Search for the cell housing the specified text and yield its [X, Y] center coordinate. 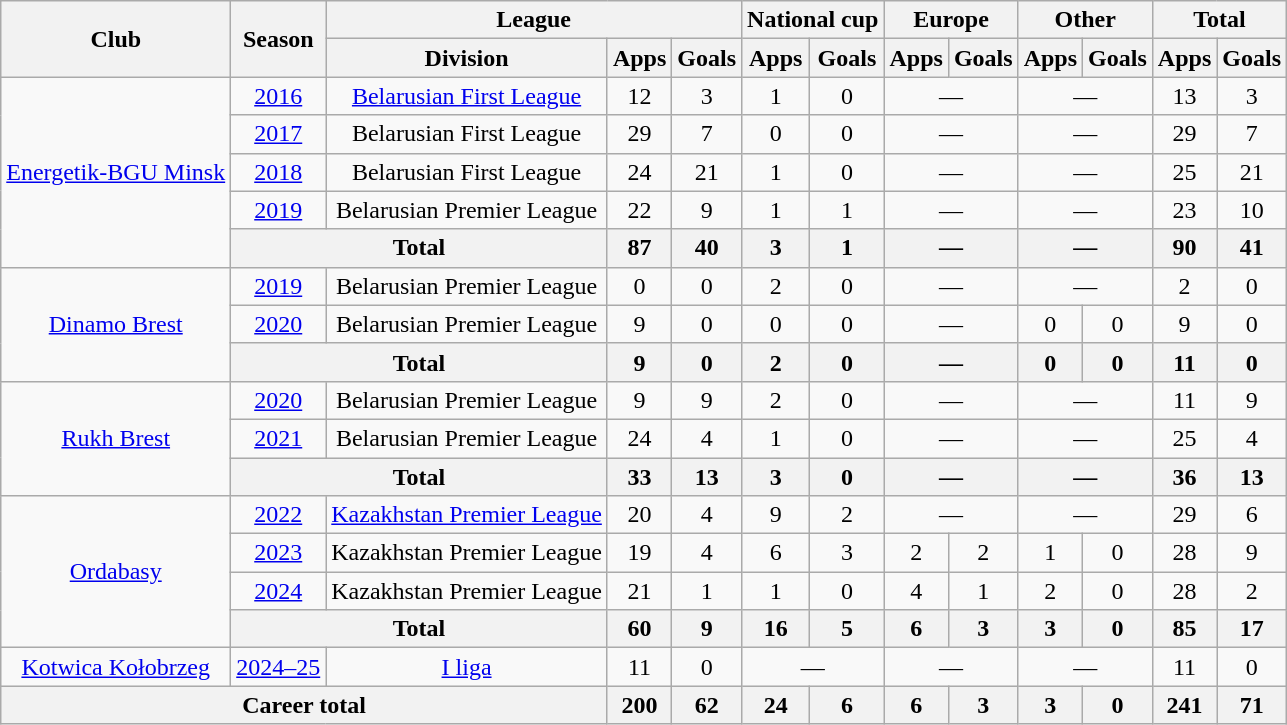
Rukh Brest [116, 438]
2024–25 [278, 667]
Career total [304, 705]
Dinamo Brest [116, 324]
17 [1252, 629]
241 [1184, 705]
Club [116, 39]
Division [467, 58]
Kotwica Kołobrzeg [116, 667]
12 [639, 96]
200 [639, 705]
2022 [278, 515]
Other [1085, 20]
Ordabasy [116, 572]
16 [776, 629]
71 [1252, 705]
2018 [278, 172]
40 [707, 248]
23 [1184, 210]
2024 [278, 591]
Energetik-BGU Minsk [116, 172]
League [534, 20]
National cup [813, 20]
2016 [278, 96]
2021 [278, 438]
33 [639, 477]
87 [639, 248]
90 [1184, 248]
10 [1252, 210]
19 [639, 553]
2017 [278, 134]
5 [847, 629]
36 [1184, 477]
2023 [278, 553]
Europe [951, 20]
20 [639, 515]
62 [707, 705]
I liga [467, 667]
22 [639, 210]
60 [639, 629]
Season [278, 39]
41 [1252, 248]
85 [1184, 629]
